Return the [X, Y] coordinate for the center point of the cell that contains the specified text.  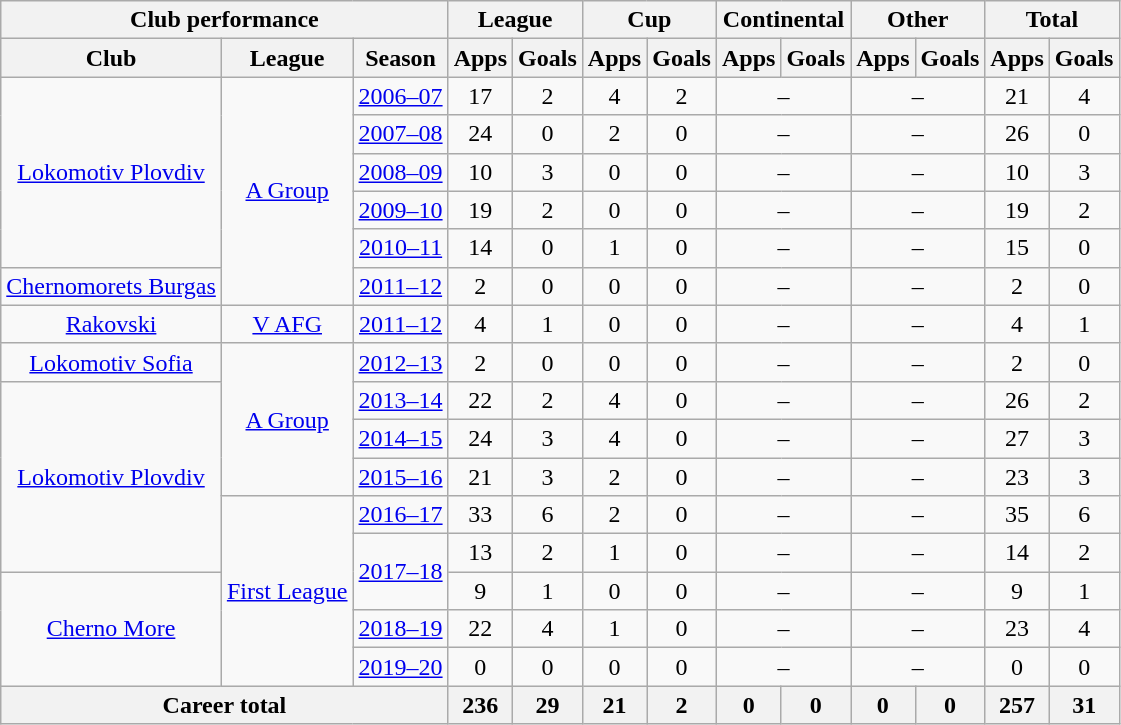
Cherno More [112, 629]
29 [548, 705]
2017–18 [400, 572]
2015–16 [400, 477]
Season [400, 58]
First League [287, 591]
35 [1017, 515]
2016–17 [400, 515]
Rakovski [112, 324]
13 [480, 553]
Career total [224, 705]
2018–19 [400, 629]
2010–11 [400, 248]
33 [480, 515]
2009–10 [400, 210]
V AFG [287, 324]
Other [918, 20]
Club [112, 58]
Lokomotiv Sofia [112, 362]
31 [1084, 705]
17 [480, 96]
Total [1052, 20]
15 [1017, 248]
Club performance [224, 20]
2014–15 [400, 438]
Continental [783, 20]
27 [1017, 438]
Cup [649, 20]
2007–08 [400, 134]
Chernomorets Burgas [112, 286]
236 [480, 705]
2013–14 [400, 400]
2006–07 [400, 96]
2019–20 [400, 667]
2012–13 [400, 362]
257 [1017, 705]
2008–09 [400, 172]
